Detect which cell encompasses the target text, then output its [X, Y] center coordinate. 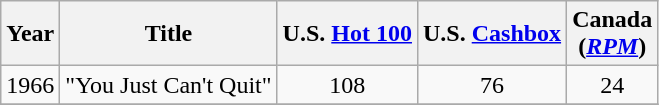
24 [612, 85]
"You Just Can't Quit" [168, 85]
Title [168, 34]
U.S. Hot 100 [347, 34]
108 [347, 85]
76 [492, 85]
1966 [30, 85]
Canada(RPM) [612, 34]
Year [30, 34]
U.S. Cashbox [492, 34]
